Output the [X, Y] coordinate of the center of the cell containing the given text.  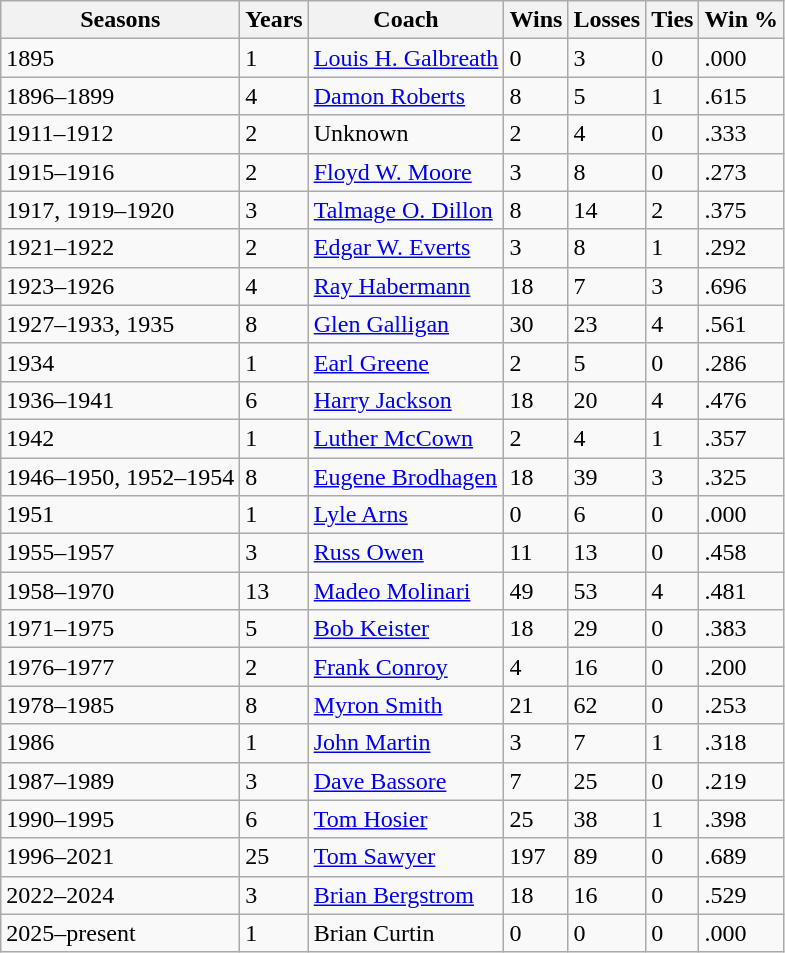
.689 [742, 857]
Tom Sawyer [406, 857]
.383 [742, 629]
20 [607, 400]
Russ Owen [406, 553]
.318 [742, 743]
Wins [536, 20]
29 [607, 629]
1990–1995 [120, 819]
62 [607, 705]
14 [607, 210]
1978–1985 [120, 705]
Years [274, 20]
1951 [120, 515]
.219 [742, 781]
.458 [742, 553]
1946–1950, 1952–1954 [120, 477]
Eugene Brodhagen [406, 477]
2025–present [120, 933]
1911–1912 [120, 134]
.333 [742, 134]
Lyle Arns [406, 515]
Talmage O. Dillon [406, 210]
1927–1933, 1935 [120, 324]
Damon Roberts [406, 96]
Glen Galligan [406, 324]
.561 [742, 324]
.615 [742, 96]
1923–1926 [120, 286]
1917, 1919–1920 [120, 210]
1896–1899 [120, 96]
1986 [120, 743]
1934 [120, 362]
.375 [742, 210]
Seasons [120, 20]
Earl Greene [406, 362]
30 [536, 324]
1942 [120, 438]
.253 [742, 705]
197 [536, 857]
1958–1970 [120, 591]
49 [536, 591]
.529 [742, 895]
.398 [742, 819]
Louis H. Galbreath [406, 58]
.481 [742, 591]
.357 [742, 438]
Unknown [406, 134]
1895 [120, 58]
1987–1989 [120, 781]
11 [536, 553]
89 [607, 857]
Luther McCown [406, 438]
.286 [742, 362]
Bob Keister [406, 629]
1955–1957 [120, 553]
53 [607, 591]
Losses [607, 20]
1936–1941 [120, 400]
Tom Hosier [406, 819]
1996–2021 [120, 857]
39 [607, 477]
Brian Bergstrom [406, 895]
.292 [742, 248]
.273 [742, 172]
Harry Jackson [406, 400]
Madeo Molinari [406, 591]
Floyd W. Moore [406, 172]
.325 [742, 477]
1921–1922 [120, 248]
Edgar W. Everts [406, 248]
23 [607, 324]
1971–1975 [120, 629]
.476 [742, 400]
1976–1977 [120, 667]
21 [536, 705]
.696 [742, 286]
Ray Habermann [406, 286]
Dave Bassore [406, 781]
Frank Conroy [406, 667]
.200 [742, 667]
Myron Smith [406, 705]
John Martin [406, 743]
Win % [742, 20]
38 [607, 819]
Brian Curtin [406, 933]
1915–1916 [120, 172]
2022–2024 [120, 895]
Ties [672, 20]
Coach [406, 20]
